Scan for the cell matching the given text and deliver its (X, Y) coordinate at center. 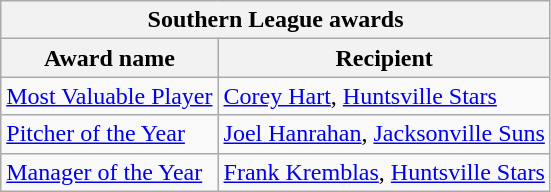
Most Valuable Player (110, 96)
Corey Hart, Huntsville Stars (384, 96)
Joel Hanrahan, Jacksonville Suns (384, 134)
Pitcher of the Year (110, 134)
Award name (110, 58)
Frank Kremblas, Huntsville Stars (384, 172)
Recipient (384, 58)
Manager of the Year (110, 172)
Southern League awards (276, 20)
